Determine the [x, y] coordinate at the center of the cell enclosing the given text.  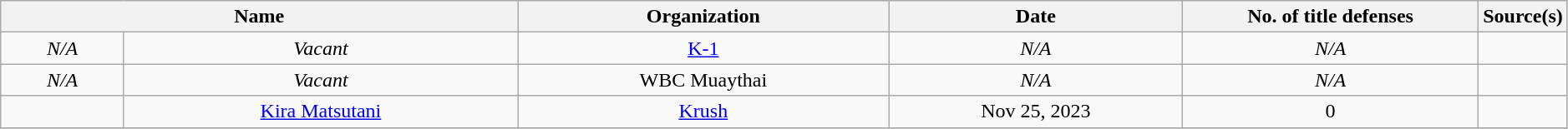
Source(s) [1524, 17]
Date [1036, 17]
WBC Muaythai [703, 80]
Kira Matsutani [321, 112]
Krush [703, 112]
No. of title defenses [1330, 17]
Name [259, 17]
K-1 [703, 48]
Nov 25, 2023 [1036, 112]
0 [1330, 112]
Organization [703, 17]
